Detect which cell encompasses the target text, then output its (x, y) center coordinate. 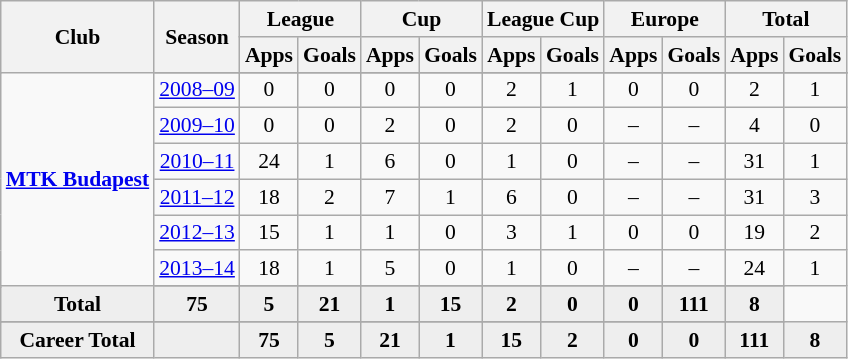
2008–09 (197, 90)
2010–11 (197, 162)
Club (78, 36)
7 (390, 197)
Career Total (78, 340)
2011–12 (197, 197)
League Cup (543, 19)
4 (754, 126)
2013–14 (197, 269)
Season (197, 36)
2012–13 (197, 233)
Cup (422, 19)
19 (754, 233)
MTK Budapest (78, 179)
Europe (664, 19)
2009–10 (197, 126)
League (300, 19)
